From the cell containing the given text, extract its center point as (X, Y) coordinate. 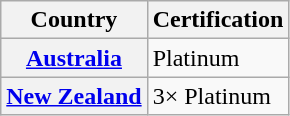
Platinum (218, 58)
Certification (218, 20)
New Zealand (74, 96)
Country (74, 20)
Australia (74, 58)
3× Platinum (218, 96)
